Output the [x, y] coordinate of the center of the cell containing the given text.  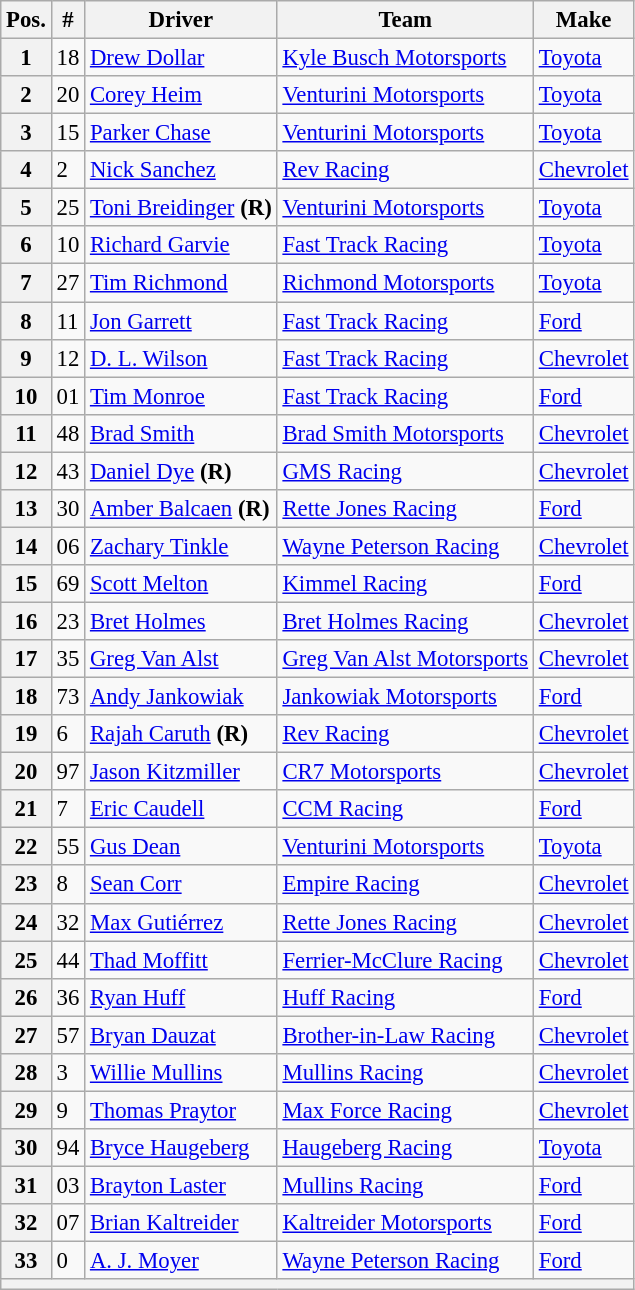
Jankowiak Motorsports [405, 697]
Kyle Busch Motorsports [405, 58]
Brother-in-Law Racing [405, 1035]
Kaltreider Motorsports [405, 1223]
Eric Caudell [181, 809]
Driver [181, 20]
69 [68, 584]
Ferrier-McClure Racing [405, 960]
97 [68, 772]
Empire Racing [405, 885]
Richard Garvie [181, 245]
55 [68, 847]
A. J. Moyer [181, 1261]
26 [26, 997]
33 [26, 1261]
21 [26, 809]
Willie Mullins [181, 1073]
36 [68, 997]
06 [68, 546]
Parker Chase [181, 133]
# [68, 20]
Drew Dollar [181, 58]
Brad Smith [181, 433]
Max Gutiérrez [181, 922]
Kimmel Racing [405, 584]
Jon Garrett [181, 321]
Pos. [26, 20]
03 [68, 1185]
Thad Moffitt [181, 960]
Zachary Tinkle [181, 546]
43 [68, 471]
GMS Racing [405, 471]
22 [26, 847]
Make [583, 20]
Bryce Haugeberg [181, 1148]
Greg Van Alst Motorsports [405, 659]
Team [405, 20]
Ryan Huff [181, 997]
Amber Balcaen (R) [181, 509]
13 [26, 509]
Rajah Caruth (R) [181, 734]
Thomas Praytor [181, 1110]
Bret Holmes Racing [405, 621]
CR7 Motorsports [405, 772]
24 [26, 922]
17 [26, 659]
0 [68, 1261]
16 [26, 621]
31 [26, 1185]
44 [68, 960]
Scott Melton [181, 584]
57 [68, 1035]
28 [26, 1073]
1 [26, 58]
Nick Sanchez [181, 170]
35 [68, 659]
Jason Kitzmiller [181, 772]
Haugeberg Racing [405, 1148]
19 [26, 734]
D. L. Wilson [181, 358]
Richmond Motorsports [405, 283]
4 [26, 170]
Brad Smith Motorsports [405, 433]
48 [68, 433]
29 [26, 1110]
Tim Richmond [181, 283]
07 [68, 1223]
5 [26, 208]
Gus Dean [181, 847]
Tim Monroe [181, 396]
Greg Van Alst [181, 659]
CCM Racing [405, 809]
Brayton Laster [181, 1185]
94 [68, 1148]
Max Force Racing [405, 1110]
73 [68, 697]
Toni Breidinger (R) [181, 208]
Bret Holmes [181, 621]
Brian Kaltreider [181, 1223]
Bryan Dauzat [181, 1035]
Daniel Dye (R) [181, 471]
Sean Corr [181, 885]
Andy Jankowiak [181, 697]
14 [26, 546]
01 [68, 396]
Huff Racing [405, 997]
Corey Heim [181, 95]
